Determine the [X, Y] coordinate at the center of the cell enclosing the given text.  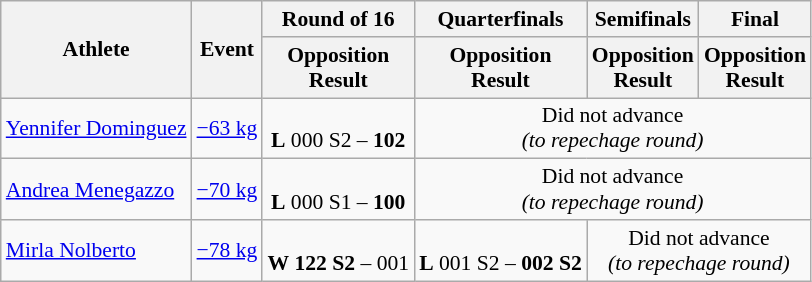
L 001 S2 – 002 S2 [500, 250]
Semifinals [643, 19]
Round of 16 [338, 19]
L 000 S1 – 100 [338, 190]
−63 kg [228, 128]
−78 kg [228, 250]
Yennifer Dominguez [96, 128]
Andrea Menegazzo [96, 190]
Mirla Nolberto [96, 250]
Quarterfinals [500, 19]
Final [755, 19]
L 000 S2 – 102 [338, 128]
−70 kg [228, 190]
Athlete [96, 50]
W 122 S2 – 001 [338, 250]
Event [228, 50]
